For the text-containing cell, return its midpoint in (x, y) coordinate format. 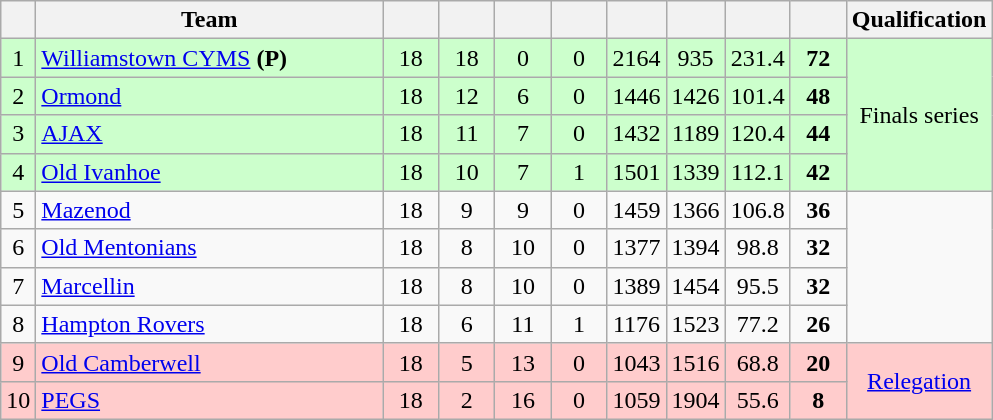
Qualification (919, 20)
16 (523, 400)
101.4 (758, 96)
20 (818, 362)
1426 (696, 96)
42 (818, 172)
112.1 (758, 172)
935 (696, 58)
Relegation (919, 381)
1339 (696, 172)
106.8 (758, 210)
1432 (636, 134)
Mazenod (210, 210)
68.8 (758, 362)
36 (818, 210)
Old Camberwell (210, 362)
1189 (696, 134)
Marcellin (210, 286)
1459 (636, 210)
72 (818, 58)
PEGS (210, 400)
1904 (696, 400)
Williamstown CYMS (P) (210, 58)
1366 (696, 210)
44 (818, 134)
13 (523, 362)
Old Mentonians (210, 248)
Ormond (210, 96)
1389 (636, 286)
48 (818, 96)
77.2 (758, 324)
Finals series (919, 115)
1176 (636, 324)
AJAX (210, 134)
95.5 (758, 286)
1059 (636, 400)
26 (818, 324)
1446 (636, 96)
1454 (696, 286)
98.8 (758, 248)
55.6 (758, 400)
2164 (636, 58)
Hampton Rovers (210, 324)
1501 (636, 172)
120.4 (758, 134)
231.4 (758, 58)
1043 (636, 362)
Team (210, 20)
4 (18, 172)
3 (18, 134)
1394 (696, 248)
1377 (636, 248)
Old Ivanhoe (210, 172)
1523 (696, 324)
12 (467, 96)
1516 (696, 362)
